Determine the (x, y) coordinate at the center of the cell enclosing the given text.  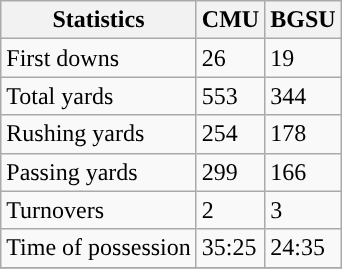
Turnovers (99, 210)
Statistics (99, 20)
299 (230, 172)
Rushing yards (99, 134)
26 (230, 58)
178 (303, 134)
24:35 (303, 248)
Time of possession (99, 248)
First downs (99, 58)
166 (303, 172)
Passing yards (99, 172)
Total yards (99, 96)
553 (230, 96)
CMU (230, 20)
2 (230, 210)
3 (303, 210)
254 (230, 134)
19 (303, 58)
35:25 (230, 248)
BGSU (303, 20)
344 (303, 96)
